Pinpoint the cell where the given text exists, returning its (x, y) midpoint coordinate. 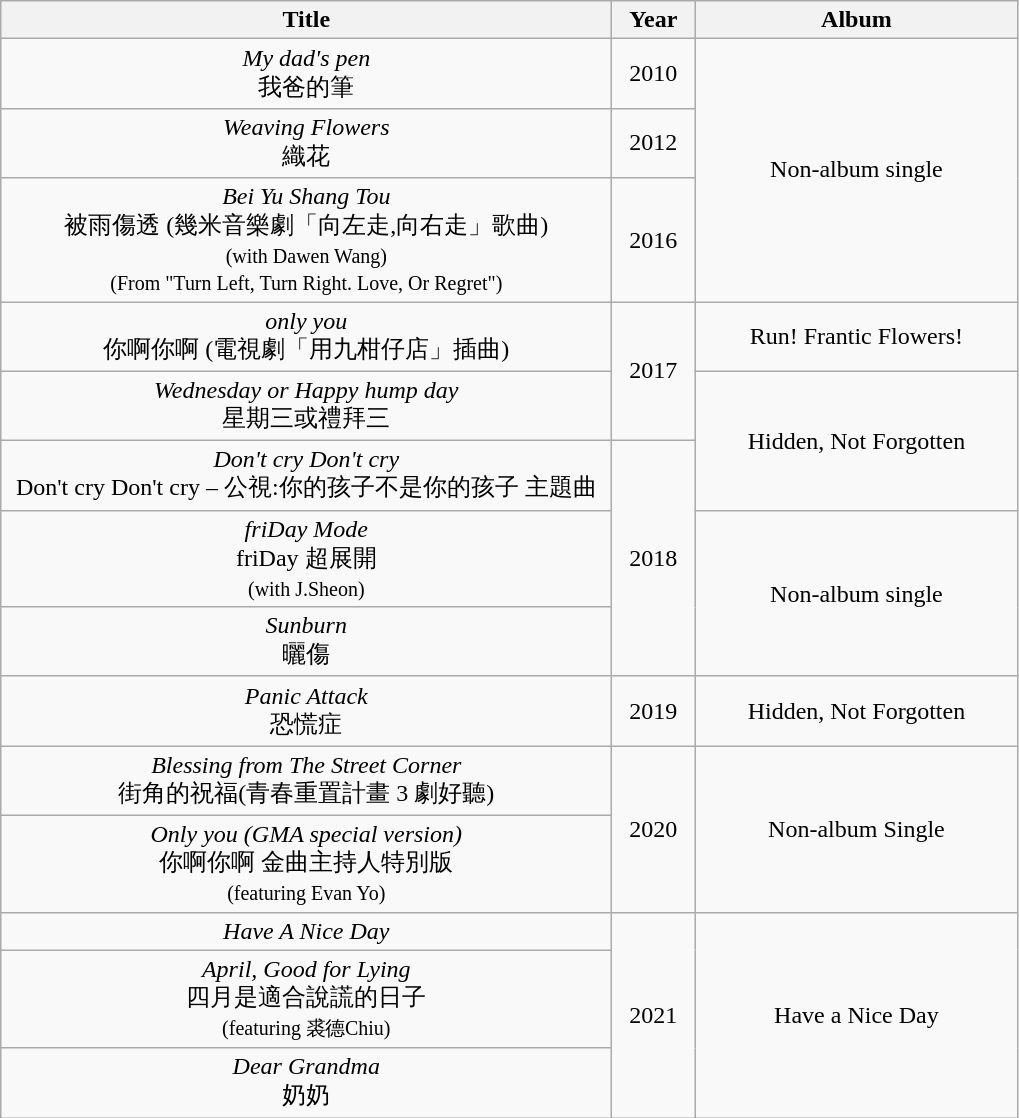
2012 (654, 143)
only you你啊你啊 (電視劇「用九柑仔店」插曲) (306, 337)
Year (654, 20)
Have a Nice Day (856, 1015)
friDay ModefriDay 超展開(with J.Sheon) (306, 558)
2016 (654, 240)
Bei Yu Shang Tou被雨傷透 (幾米音樂劇「向左走,向右走」歌曲)(with Dawen Wang)(From "Turn Left, Turn Right. Love, Or Regret") (306, 240)
2017 (654, 372)
2020 (654, 829)
Title (306, 20)
Dear Grandma奶奶 (306, 1083)
Weaving Flowers織花 (306, 143)
Blessing from The Street Corner街角的祝福(青春重置計畫 3 劇好聽) (306, 781)
2021 (654, 1015)
Only you (GMA special version)你啊你啊 金曲主持人特別版(featuring Evan Yo) (306, 864)
Have A Nice Day (306, 931)
Non-album Single (856, 829)
Don't cry Don't cryDon't cry Don't cry – 公視:你的孩子不是你的孩子 主題曲 (306, 476)
2018 (654, 559)
Panic Attack恐慌症 (306, 711)
Sunburn曬傷 (306, 642)
Album (856, 20)
Run! Frantic Flowers! (856, 337)
April, Good for Lying四月是適合說謊的日子(featuring 裘德Chiu) (306, 999)
My dad's pen我爸的筆 (306, 74)
Wednesday or Happy hump day星期三或禮拜三 (306, 406)
2019 (654, 711)
2010 (654, 74)
